Search for the cell housing the specified text and yield its (X, Y) center coordinate. 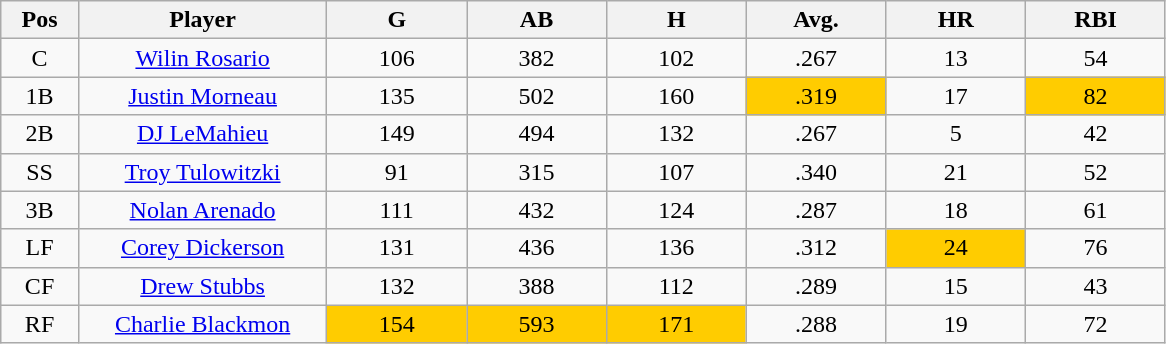
CF (40, 286)
42 (1096, 134)
17 (956, 96)
315 (537, 172)
154 (397, 324)
3B (40, 210)
.340 (816, 172)
502 (537, 96)
43 (1096, 286)
.288 (816, 324)
106 (397, 58)
91 (397, 172)
HR (956, 20)
.312 (816, 248)
61 (1096, 210)
388 (537, 286)
124 (676, 210)
54 (1096, 58)
24 (956, 248)
13 (956, 58)
Justin Morneau (202, 96)
432 (537, 210)
Player (202, 20)
5 (956, 134)
131 (397, 248)
DJ LeMahieu (202, 134)
18 (956, 210)
107 (676, 172)
135 (397, 96)
382 (537, 58)
2B (40, 134)
494 (537, 134)
Nolan Arenado (202, 210)
C (40, 58)
19 (956, 324)
Drew Stubbs (202, 286)
Pos (40, 20)
Wilin Rosario (202, 58)
H (676, 20)
RF (40, 324)
Charlie Blackmon (202, 324)
Avg. (816, 20)
LF (40, 248)
111 (397, 210)
G (397, 20)
.289 (816, 286)
52 (1096, 172)
21 (956, 172)
RBI (1096, 20)
136 (676, 248)
160 (676, 96)
149 (397, 134)
Corey Dickerson (202, 248)
436 (537, 248)
AB (537, 20)
.319 (816, 96)
112 (676, 286)
SS (40, 172)
76 (1096, 248)
72 (1096, 324)
Troy Tulowitzki (202, 172)
593 (537, 324)
1B (40, 96)
82 (1096, 96)
15 (956, 286)
102 (676, 58)
.287 (816, 210)
171 (676, 324)
